From the cell containing the given text, extract its center point as [X, Y] coordinate. 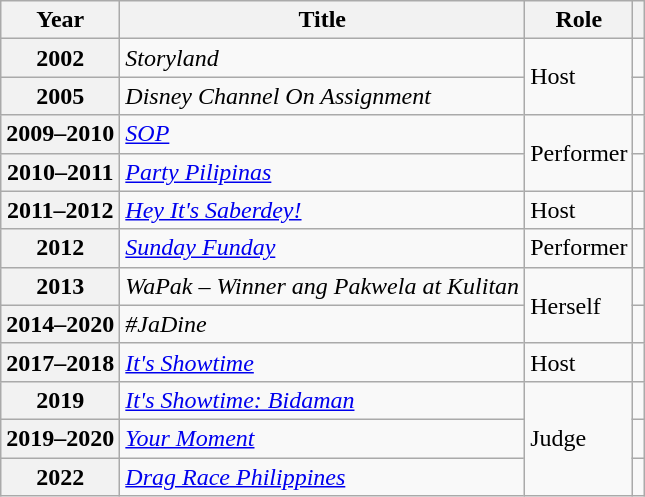
Storyland [322, 58]
Herself [579, 305]
Your Moment [322, 438]
Title [322, 20]
WaPak – Winner ang Pakwela at Kulitan [322, 286]
Party Pilipinas [322, 172]
2019–2020 [60, 438]
2002 [60, 58]
Role [579, 20]
#JaDine [322, 324]
2014–2020 [60, 324]
Sunday Funday [322, 248]
2012 [60, 248]
2011–2012 [60, 210]
Drag Race Philippines [322, 477]
Judge [579, 438]
Year [60, 20]
Disney Channel On Assignment [322, 96]
2017–2018 [60, 362]
It's Showtime: Bidaman [322, 400]
2010–2011 [60, 172]
SOP [322, 134]
2019 [60, 400]
2005 [60, 96]
It's Showtime [322, 362]
2013 [60, 286]
2009–2010 [60, 134]
2022 [60, 477]
Hey It's Saberdey! [322, 210]
